Find where the given text appears and provide that cell's center as (x, y) coordinate. 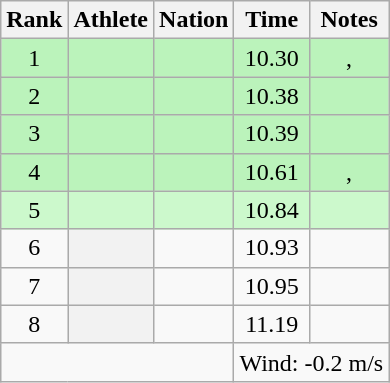
10.84 (272, 210)
Rank (34, 20)
5 (34, 210)
Notes (348, 20)
6 (34, 248)
4 (34, 172)
10.38 (272, 96)
10.30 (272, 58)
10.61 (272, 172)
10.95 (272, 286)
2 (34, 96)
Wind: -0.2 m/s (312, 362)
11.19 (272, 324)
1 (34, 58)
8 (34, 324)
Athlete (111, 20)
Nation (194, 20)
Time (272, 20)
10.93 (272, 248)
10.39 (272, 134)
3 (34, 134)
7 (34, 286)
